Extract the (X, Y) coordinate from the center of the cell holding the provided text.  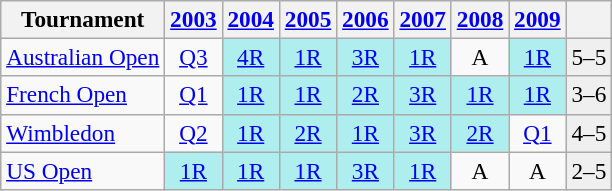
2005 (308, 19)
US Open (83, 170)
Wimbledon (83, 133)
2003 (194, 19)
2006 (366, 19)
4–5 (589, 133)
4R (250, 57)
3–6 (589, 95)
Q2 (194, 133)
Q3 (194, 57)
2008 (480, 19)
Australian Open (83, 57)
2009 (538, 19)
2004 (250, 19)
2007 (422, 19)
Tournament (83, 19)
2–5 (589, 170)
French Open (83, 95)
5–5 (589, 57)
